Scan for the cell matching the given text and deliver its (x, y) coordinate at center. 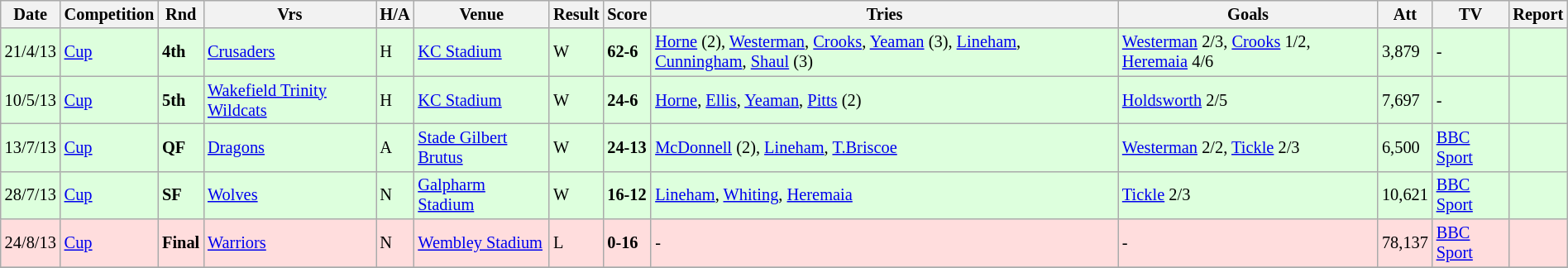
21/4/13 (31, 52)
Stade Gilbert Brutus (481, 147)
McDonnell (2), Lineham, T.Briscoe (885, 147)
Crusaders (289, 52)
A (395, 147)
Date (31, 14)
Report (1538, 14)
Horne, Ellis, Yeaman, Pitts (2) (885, 100)
13/7/13 (31, 147)
Att (1405, 14)
Rnd (180, 14)
Dragons (289, 147)
0-16 (627, 243)
Final (180, 243)
78,137 (1405, 243)
10/5/13 (31, 100)
Venue (481, 14)
Lineham, Whiting, Heremaia (885, 195)
Galpharm Stadium (481, 195)
Tries (885, 14)
Tickle 2/3 (1248, 195)
24-6 (627, 100)
TV (1470, 14)
Horne (2), Westerman, Crooks, Yeaman (3), Lineham, Cunningham, Shaul (3) (885, 52)
Warriors (289, 243)
10,621 (1405, 195)
62-6 (627, 52)
Competition (109, 14)
16-12 (627, 195)
Westerman 2/3, Crooks 1/2, Heremaia 4/6 (1248, 52)
Score (627, 14)
Result (576, 14)
QF (180, 147)
Wembley Stadium (481, 243)
L (576, 243)
SF (180, 195)
4th (180, 52)
28/7/13 (31, 195)
Vrs (289, 14)
H/A (395, 14)
24/8/13 (31, 243)
7,697 (1405, 100)
Westerman 2/2, Tickle 2/3 (1248, 147)
Goals (1248, 14)
6,500 (1405, 147)
Wolves (289, 195)
3,879 (1405, 52)
5th (180, 100)
Holdsworth 2/5 (1248, 100)
24-13 (627, 147)
Wakefield Trinity Wildcats (289, 100)
